Return (x, y) of the center of cell containing provided text 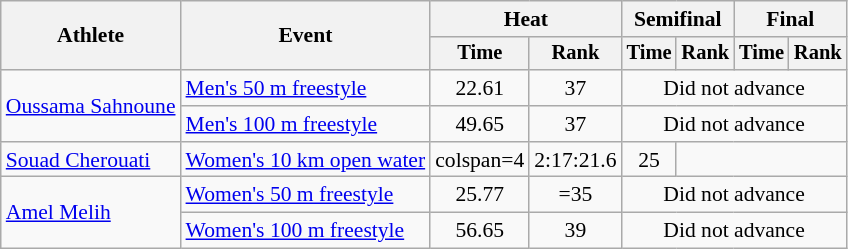
Event (306, 36)
Semifinal (678, 19)
Souad Cherouati (91, 160)
22.61 (480, 88)
=35 (575, 195)
Amel Melih (91, 212)
Oussama Sahnoune (91, 106)
Heat (526, 19)
25.77 (480, 195)
Athlete (91, 36)
56.65 (480, 231)
39 (575, 231)
Final (790, 19)
Women's 100 m freestyle (306, 231)
Women's 50 m freestyle (306, 195)
Men's 50 m freestyle (306, 88)
25 (650, 160)
colspan=4 (480, 160)
Women's 10 km open water (306, 160)
2:17:21.6 (575, 160)
Men's 100 m freestyle (306, 124)
49.65 (480, 124)
